Pinpoint the cell where the given text exists, returning its [X, Y] midpoint coordinate. 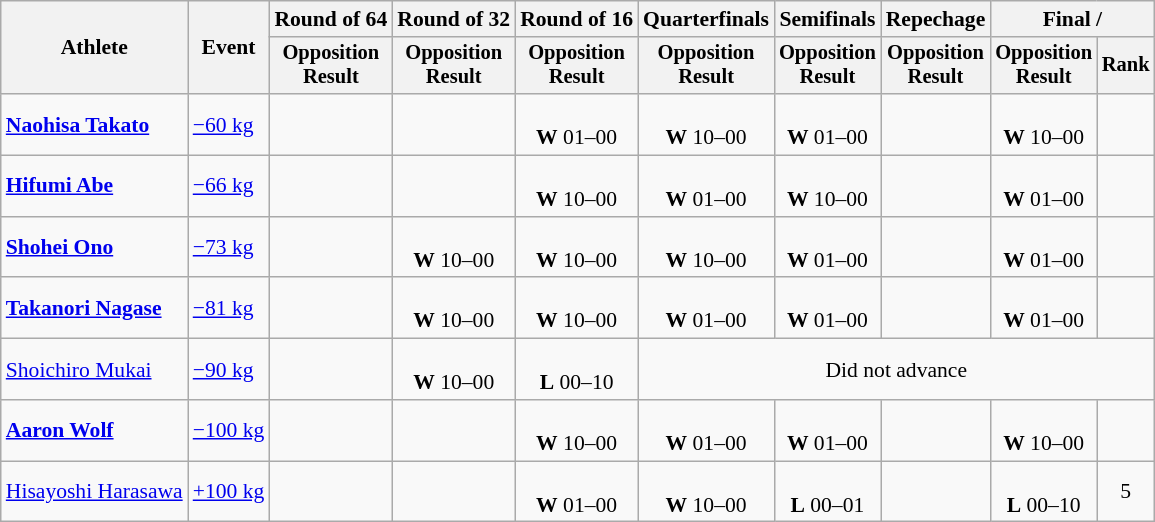
−81 kg [229, 308]
−66 kg [229, 186]
Event [229, 48]
Final / [1072, 19]
Shohei Ono [94, 248]
Round of 16 [576, 19]
−100 kg [229, 430]
Semifinals [828, 19]
Athlete [94, 48]
−60 kg [229, 124]
Did not advance [896, 370]
Rank [1126, 66]
Round of 32 [454, 19]
Repechage [936, 19]
Round of 64 [330, 19]
−90 kg [229, 370]
−73 kg [229, 248]
Naohisa Takato [94, 124]
Hisayoshi Harasawa [94, 492]
5 [1126, 492]
L 00–01 [828, 492]
Shoichiro Mukai [94, 370]
Takanori Nagase [94, 308]
Aaron Wolf [94, 430]
Quarterfinals [706, 19]
+100 kg [229, 492]
Hifumi Abe [94, 186]
